Extract the (x, y) coordinate from the center of the cell holding the provided text.  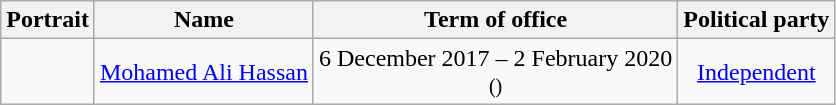
Mohamed Ali Hassan (204, 72)
Term of office (495, 20)
Independent (756, 72)
Portrait (48, 20)
Name (204, 20)
6 December 2017 – 2 February 2020() (495, 72)
Political party (756, 20)
